Pinpoint the cell where the given text exists, returning its [x, y] midpoint coordinate. 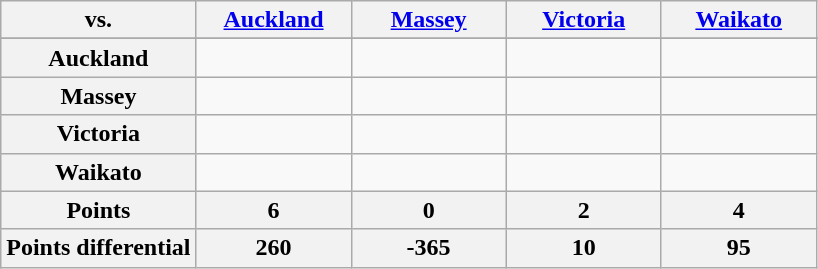
-365 [428, 248]
0 [428, 210]
2 [584, 210]
260 [274, 248]
10 [584, 248]
vs. [98, 20]
6 [274, 210]
95 [738, 248]
Points differential [98, 248]
4 [738, 210]
Points [98, 210]
